Output the (x, y) coordinate of the center of the cell containing the given text.  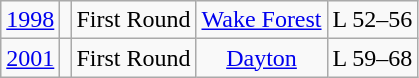
1998 (30, 20)
L 52–56 (372, 20)
Wake Forest (262, 20)
2001 (30, 58)
Dayton (262, 58)
L 59–68 (372, 58)
